Output the (x, y) coordinate of the center of the cell containing the given text.  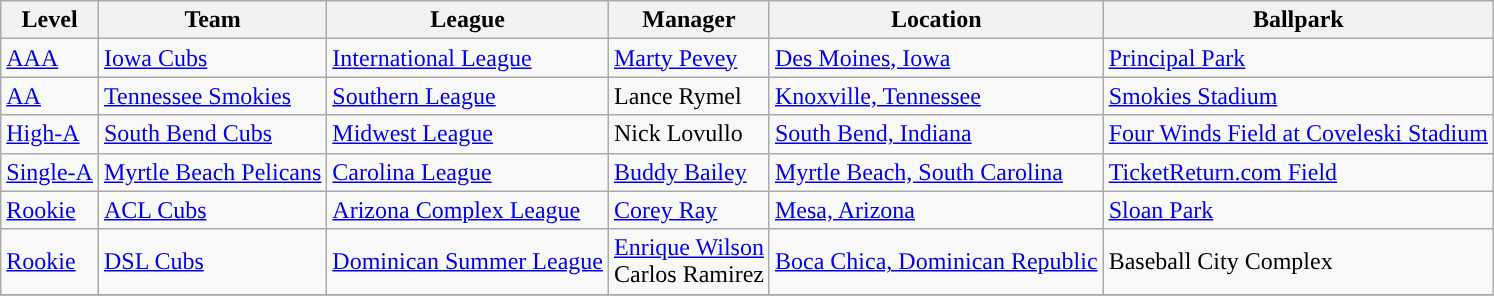
AAA (50, 58)
Nick Lovullo (688, 134)
Enrique WilsonCarlos Ramirez (688, 262)
Boca Chica, Dominican Republic (936, 262)
Manager (688, 20)
Principal Park (1298, 58)
TicketReturn.com Field (1298, 172)
Four Winds Field at Coveleski Stadium (1298, 134)
DSL Cubs (212, 262)
Midwest League (468, 134)
Single-A (50, 172)
Corey Ray (688, 210)
Iowa Cubs (212, 58)
Team (212, 20)
Des Moines, Iowa (936, 58)
Level (50, 20)
Buddy Bailey (688, 172)
High-A (50, 134)
Southern League (468, 96)
League (468, 20)
Ballpark (1298, 20)
Baseball City Complex (1298, 262)
Arizona Complex League (468, 210)
Sloan Park (1298, 210)
South Bend, Indiana (936, 134)
South Bend Cubs (212, 134)
ACL Cubs (212, 210)
AA (50, 96)
Carolina League (468, 172)
Dominican Summer League (468, 262)
Tennessee Smokies (212, 96)
Myrtle Beach, South Carolina (936, 172)
Smokies Stadium (1298, 96)
Location (936, 20)
Lance Rymel (688, 96)
Myrtle Beach Pelicans (212, 172)
International League (468, 58)
Marty Pevey (688, 58)
Mesa, Arizona (936, 210)
Knoxville, Tennessee (936, 96)
